Capture the cell that displays the provided text and extract its (x, y) central coordinate. 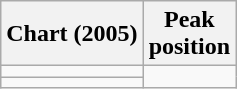
Chart (2005) (72, 34)
Peakposition (189, 34)
